Detect which cell encompasses the target text, then output its (X, Y) center coordinate. 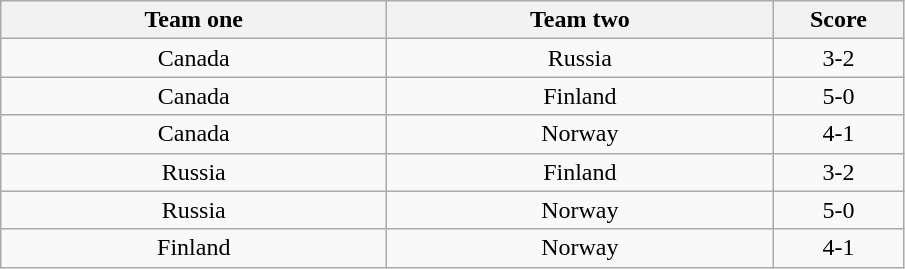
Score (838, 20)
Team one (194, 20)
Team two (580, 20)
